From the cell containing the given text, extract its center point as [x, y] coordinate. 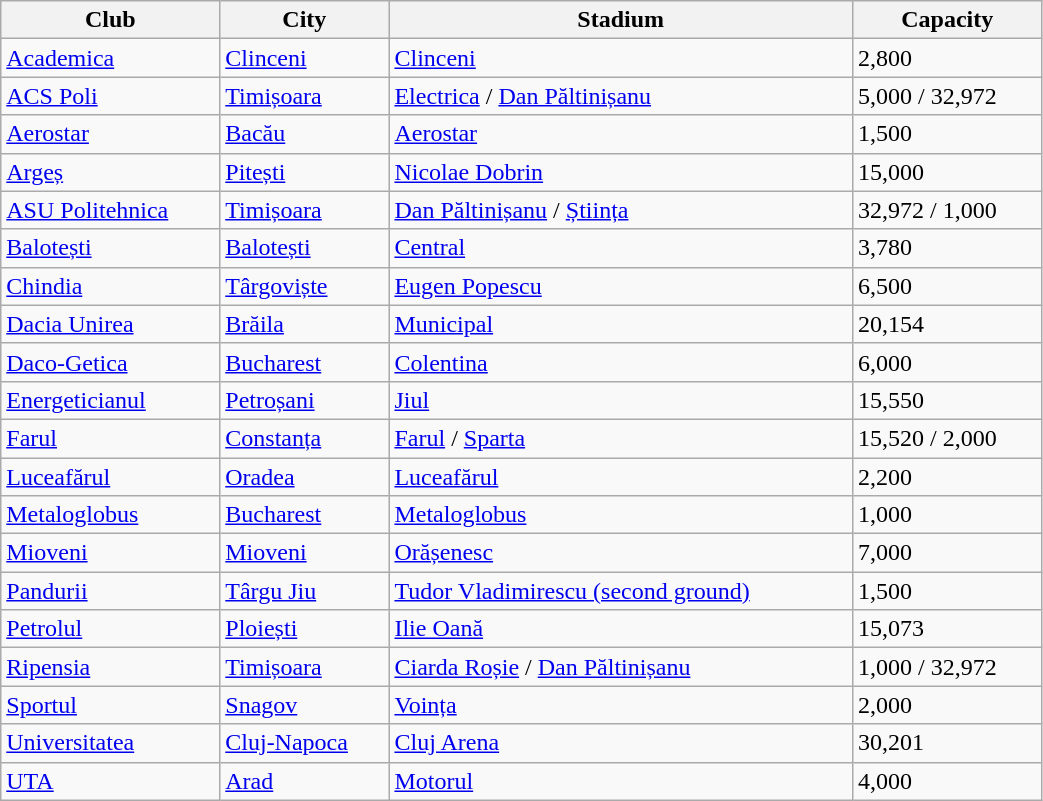
Snagov [304, 705]
2,000 [948, 705]
Central [621, 248]
Voința [621, 705]
Capacity [948, 20]
Brăila [304, 324]
Universitatea [110, 743]
Chindia [110, 286]
15,550 [948, 400]
Argeș [110, 172]
15,520 / 2,000 [948, 438]
Farul / Sparta [621, 438]
32,972 / 1,000 [948, 210]
15,000 [948, 172]
Ploiești [304, 629]
Dacia Unirea [110, 324]
Dan Păltinișanu / Știința [621, 210]
Farul [110, 438]
ASU Politehnica [110, 210]
Club [110, 20]
Orășenesc [621, 553]
1,000 [948, 515]
Ripensia [110, 667]
City [304, 20]
30,201 [948, 743]
Jiul [621, 400]
Târgu Jiu [304, 591]
Motorul [621, 781]
Cluj Arena [621, 743]
Pandurii [110, 591]
Petrolul [110, 629]
Daco-Getica [110, 362]
Ilie Oană [621, 629]
3,780 [948, 248]
1,000 / 32,972 [948, 667]
Municipal [621, 324]
20,154 [948, 324]
Stadium [621, 20]
15,073 [948, 629]
6,500 [948, 286]
Academica [110, 58]
Energeticianul [110, 400]
Cluj-Napoca [304, 743]
2,200 [948, 477]
Colentina [621, 362]
Oradea [304, 477]
5,000 / 32,972 [948, 96]
Eugen Popescu [621, 286]
Petroșani [304, 400]
Constanța [304, 438]
Electrica / Dan Păltinișanu [621, 96]
2,800 [948, 58]
Sportul [110, 705]
Bacău [304, 134]
Pitești [304, 172]
ACS Poli [110, 96]
Târgoviște [304, 286]
Arad [304, 781]
Nicolae Dobrin [621, 172]
Tudor Vladimirescu (second ground) [621, 591]
4,000 [948, 781]
7,000 [948, 553]
6,000 [948, 362]
Ciarda Roșie / Dan Păltinișanu [621, 667]
UTA [110, 781]
